From the cell containing the given text, extract its center point as (X, Y) coordinate. 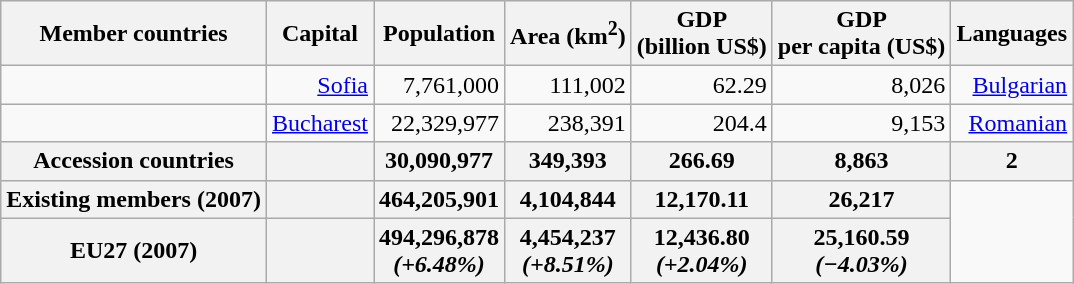
349,393 (568, 161)
Accession countries (134, 161)
238,391 (568, 123)
494,296,878 (+6.48%) (440, 250)
Bucharest (320, 123)
Capital (320, 34)
Existing members (2007) (134, 199)
Languages (1012, 34)
62.29 (702, 85)
GDP per capita (US$) (862, 34)
Member countries (134, 34)
266.69 (702, 161)
Bulgarian (1012, 85)
8,026 (862, 85)
4,454,237 (+8.51%) (568, 250)
2 (1012, 161)
30,090,977 (440, 161)
9,153 (862, 123)
26,217 (862, 199)
12,170.11 (702, 199)
EU27 (2007) (134, 250)
Sofia (320, 85)
8,863 (862, 161)
12,436.80 (+2.04%) (702, 250)
7,761,000 (440, 85)
111,002 (568, 85)
25,160.59 (−4.03%) (862, 250)
22,329,977 (440, 123)
Area (km2) (568, 34)
Romanian (1012, 123)
Population (440, 34)
204.4 (702, 123)
464,205,901 (440, 199)
GDP (billion US$) (702, 34)
4,104,844 (568, 199)
